Identify which cell holds the provided text, then report its [X, Y] central coordinate. 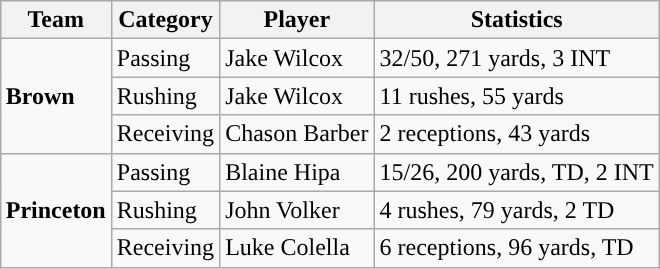
Chason Barber [297, 134]
Category [165, 20]
Luke Colella [297, 248]
Princeton [56, 210]
6 receptions, 96 yards, TD [516, 248]
2 receptions, 43 yards [516, 134]
Team [56, 20]
11 rushes, 55 yards [516, 96]
Brown [56, 96]
Statistics [516, 20]
Blaine Hipa [297, 172]
Player [297, 20]
John Volker [297, 210]
32/50, 271 yards, 3 INT [516, 58]
4 rushes, 79 yards, 2 TD [516, 210]
15/26, 200 yards, TD, 2 INT [516, 172]
